Identify which cell holds the provided text, then report its [x, y] central coordinate. 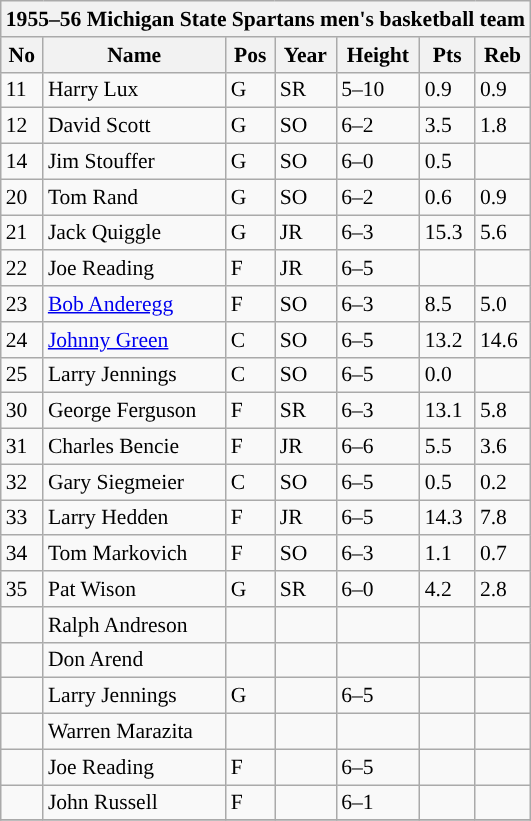
George Ferguson [134, 411]
2.8 [502, 589]
Bob Anderegg [134, 304]
Larry Hedden [134, 518]
34 [22, 554]
0.0 [448, 375]
Harry Lux [134, 90]
23 [22, 304]
1.8 [502, 126]
No [22, 55]
Gary Siegmeier [134, 482]
John Russell [134, 803]
5.6 [502, 233]
13.2 [448, 340]
David Scott [134, 126]
8.5 [448, 304]
22 [22, 269]
Charles Bencie [134, 447]
Jim Stouffer [134, 162]
6–1 [378, 803]
5.5 [448, 447]
15.3 [448, 233]
Jack Quiggle [134, 233]
5.8 [502, 411]
Height [378, 55]
5–10 [378, 90]
5.0 [502, 304]
20 [22, 197]
11 [22, 90]
0.6 [448, 197]
21 [22, 233]
3.6 [502, 447]
Tom Rand [134, 197]
Tom Markovich [134, 554]
6–6 [378, 447]
30 [22, 411]
14.6 [502, 340]
32 [22, 482]
Pos [250, 55]
Pts [448, 55]
4.2 [448, 589]
Don Arend [134, 660]
0.7 [502, 554]
7.8 [502, 518]
Johnny Green [134, 340]
Pat Wison [134, 589]
33 [22, 518]
1955–56 Michigan State Spartans men's basketball team [266, 19]
Name [134, 55]
Reb [502, 55]
0.2 [502, 482]
14 [22, 162]
Ralph Andreson [134, 625]
13.1 [448, 411]
Year [306, 55]
1.1 [448, 554]
35 [22, 589]
12 [22, 126]
3.5 [448, 126]
24 [22, 340]
Warren Marazita [134, 732]
31 [22, 447]
25 [22, 375]
14.3 [448, 518]
